Return the [X, Y] coordinate for the center point of the cell that contains the specified text.  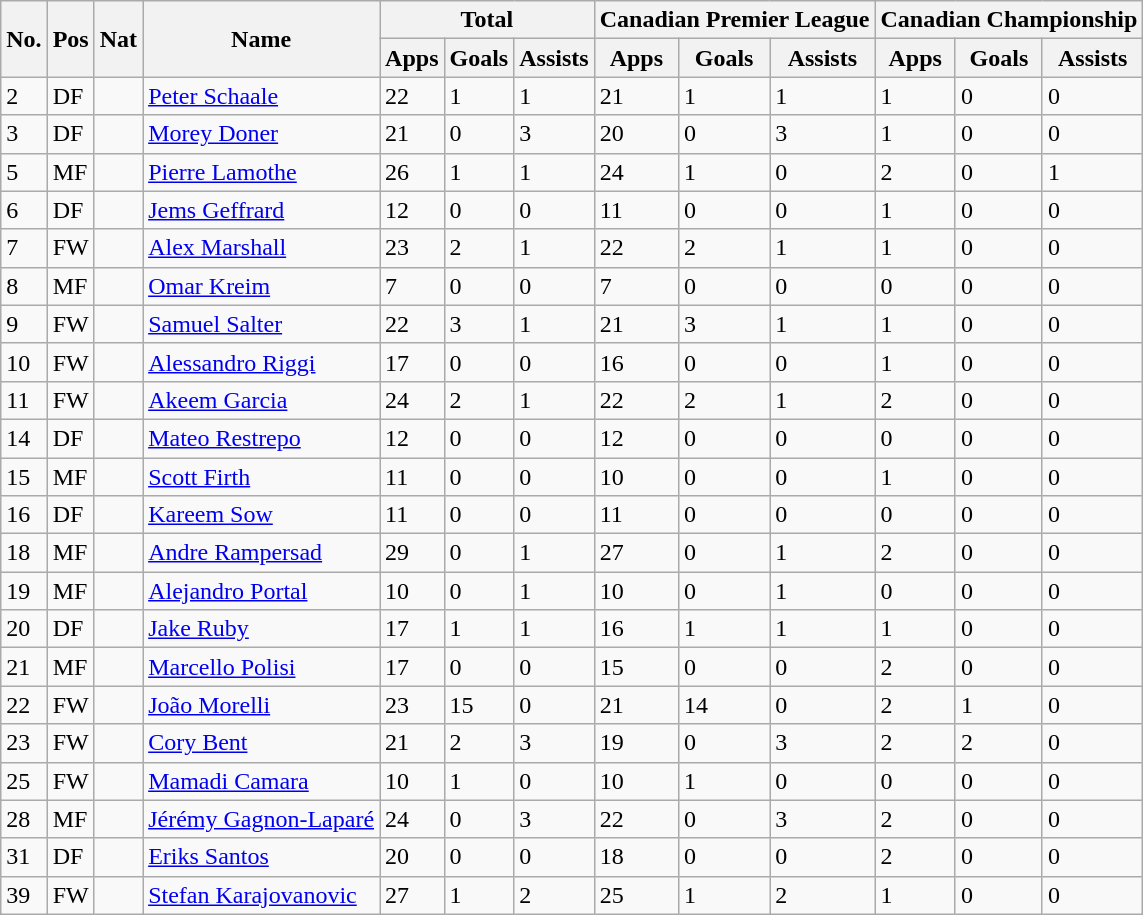
Morey Doner [262, 134]
Jems Geffrard [262, 210]
Alessandro Riggi [262, 362]
Marcello Polisi [262, 667]
Nat [118, 39]
Omar Kreim [262, 286]
Pos [70, 39]
Name [262, 39]
Akeem Garcia [262, 400]
Jérémy Gagnon-Laparé [262, 819]
6 [24, 210]
Mamadi Camara [262, 781]
8 [24, 286]
João Morelli [262, 705]
28 [24, 819]
Eriks Santos [262, 857]
9 [24, 324]
31 [24, 857]
Alex Marshall [262, 248]
Kareem Sow [262, 515]
Stefan Karajovanovic [262, 895]
Scott Firth [262, 477]
No. [24, 39]
Alejandro Portal [262, 591]
Andre Rampersad [262, 553]
Canadian Championship [1009, 20]
5 [24, 172]
Canadian Premier League [734, 20]
26 [412, 172]
Peter Schaale [262, 96]
39 [24, 895]
Mateo Restrepo [262, 438]
29 [412, 553]
Total [488, 20]
Jake Ruby [262, 629]
Cory Bent [262, 743]
Samuel Salter [262, 324]
Pierre Lamothe [262, 172]
